From the cell containing the given text, extract its center point as [X, Y] coordinate. 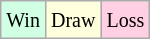
Draw [72, 20]
Win [24, 20]
Loss [126, 20]
